Identify which cell holds the provided text, then report its [X, Y] central coordinate. 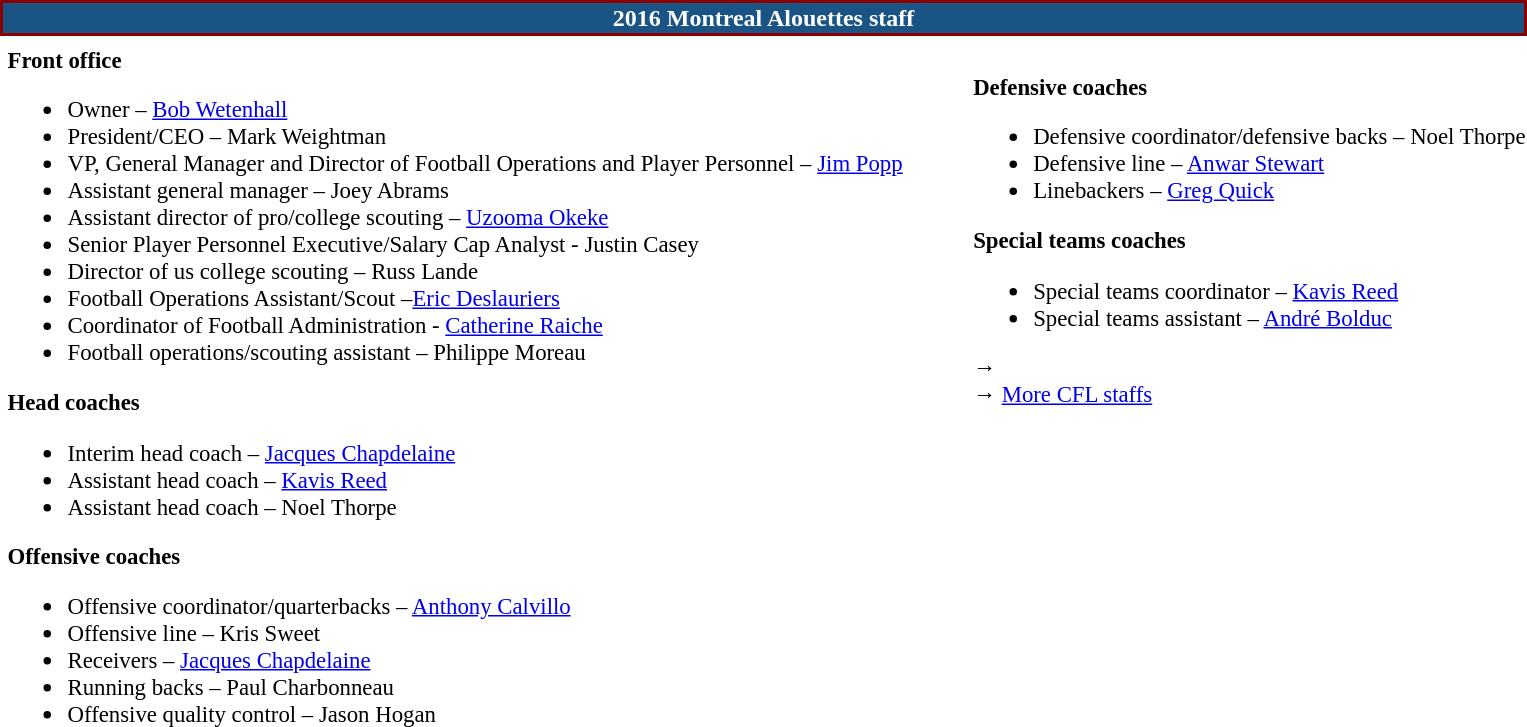
2016 Montreal Alouettes staff [764, 18]
